For the text-containing cell, return its midpoint in (X, Y) coordinate format. 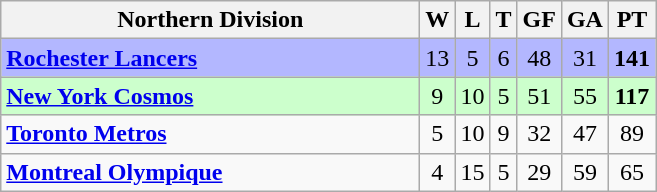
Rochester Lancers (210, 58)
PT (632, 20)
15 (472, 172)
29 (539, 172)
51 (539, 96)
6 (504, 58)
Montreal Olympique (210, 172)
89 (632, 134)
4 (438, 172)
117 (632, 96)
T (504, 20)
Northern Division (210, 20)
59 (584, 172)
L (472, 20)
GA (584, 20)
W (438, 20)
65 (632, 172)
New York Cosmos (210, 96)
Toronto Metros (210, 134)
48 (539, 58)
141 (632, 58)
32 (539, 134)
13 (438, 58)
55 (584, 96)
31 (584, 58)
47 (584, 134)
GF (539, 20)
